Find where the given text appears and provide that cell's center as (x, y) coordinate. 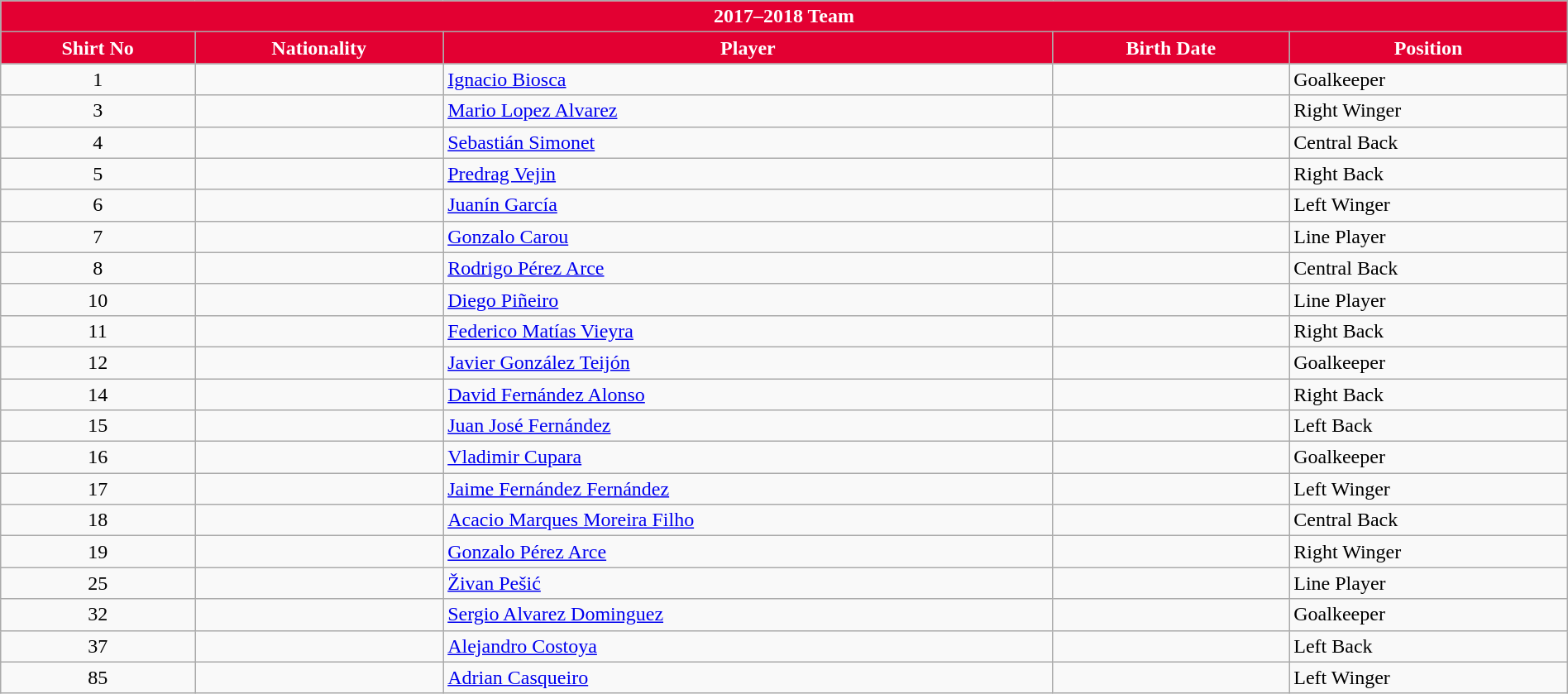
Federico Matías Vieyra (748, 331)
14 (98, 395)
37 (98, 646)
Acacio Marques Moreira Filho (748, 520)
3 (98, 111)
Nationality (319, 48)
David Fernández Alonso (748, 395)
Ignacio Biosca (748, 79)
85 (98, 677)
Rodrigo Pérez Arce (748, 268)
Mario Lopez Alvarez (748, 111)
Alejandro Costoya (748, 646)
32 (98, 615)
Gonzalo Pérez Arce (748, 552)
Position (1428, 48)
4 (98, 142)
Adrian Casqueiro (748, 677)
Juanín García (748, 205)
1 (98, 79)
5 (98, 174)
Player (748, 48)
16 (98, 457)
Juan José Fernández (748, 426)
Gonzalo Carou (748, 237)
Diego Piñeiro (748, 299)
15 (98, 426)
10 (98, 299)
17 (98, 489)
Birth Date (1171, 48)
2017–2018 Team (784, 17)
Javier González Teijón (748, 362)
19 (98, 552)
Živan Pešić (748, 583)
18 (98, 520)
8 (98, 268)
Shirt No (98, 48)
6 (98, 205)
11 (98, 331)
25 (98, 583)
Sergio Alvarez Dominguez (748, 615)
7 (98, 237)
Jaime Fernández Fernández (748, 489)
12 (98, 362)
Sebastián Simonet (748, 142)
Predrag Vejin (748, 174)
Vladimir Cupara (748, 457)
